For the text-containing cell, return its midpoint in (x, y) coordinate format. 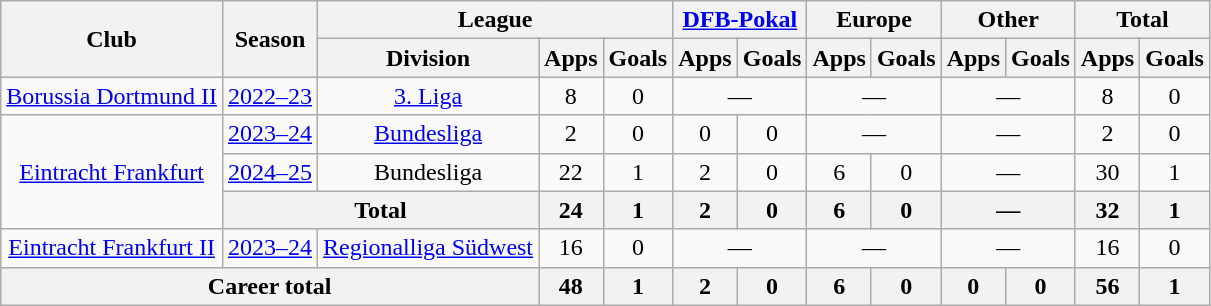
Europe (874, 20)
Season (270, 39)
Division (428, 58)
32 (1107, 210)
DFB-Pokal (740, 20)
Other (1008, 20)
22 (571, 172)
League (496, 20)
56 (1107, 286)
24 (571, 210)
2022–23 (270, 96)
Club (112, 39)
48 (571, 286)
3. Liga (428, 96)
Eintracht Frankfurt (112, 172)
Career total (270, 286)
2024–25 (270, 172)
Regionalliga Südwest (428, 248)
Borussia Dortmund II (112, 96)
Eintracht Frankfurt II (112, 248)
30 (1107, 172)
